Detect which cell encompasses the target text, then output its [x, y] center coordinate. 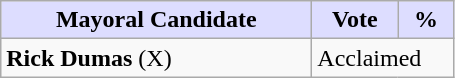
Vote [355, 20]
Mayoral Candidate [156, 20]
Acclaimed [383, 58]
% [426, 20]
Rick Dumas (X) [156, 58]
